Capture the cell that displays the provided text and extract its [X, Y] central coordinate. 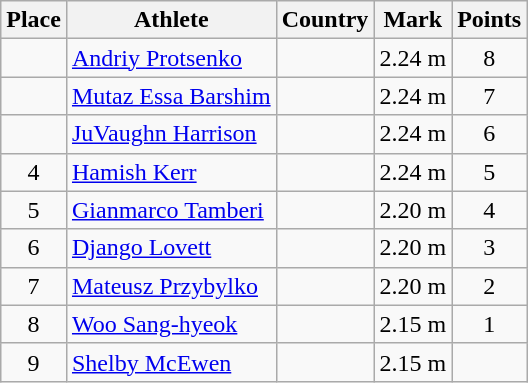
Mutaz Essa Barshim [171, 96]
Django Lovett [171, 248]
Mark [413, 20]
Gianmarco Tamberi [171, 210]
Andriy Protsenko [171, 58]
Athlete [171, 20]
Shelby McEwen [171, 362]
Hamish Kerr [171, 172]
JuVaughn Harrison [171, 134]
Place [34, 20]
9 [34, 362]
3 [490, 248]
Woo Sang-hyeok [171, 324]
2 [490, 286]
Points [490, 20]
Country [325, 20]
Mateusz Przybylko [171, 286]
1 [490, 324]
